From the cell containing the given text, extract its center point as [x, y] coordinate. 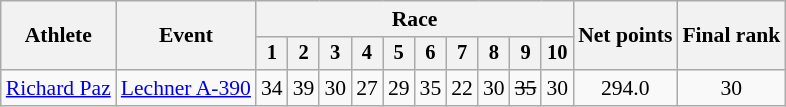
9 [526, 54]
1 [272, 54]
Richard Paz [58, 88]
10 [557, 54]
29 [399, 88]
Net points [625, 36]
7 [462, 54]
3 [335, 54]
2 [304, 54]
8 [494, 54]
39 [304, 88]
4 [367, 54]
Lechner A-390 [186, 88]
Final rank [731, 36]
22 [462, 88]
Event [186, 36]
27 [367, 88]
294.0 [625, 88]
Athlete [58, 36]
Race [414, 19]
5 [399, 54]
6 [431, 54]
34 [272, 88]
